Detect which cell encompasses the target text, then output its [x, y] center coordinate. 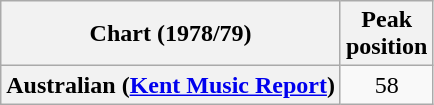
58 [386, 85]
Peakposition [386, 34]
Chart (1978/79) [171, 34]
Australian (Kent Music Report) [171, 85]
